For the text-containing cell, return its midpoint in (x, y) coordinate format. 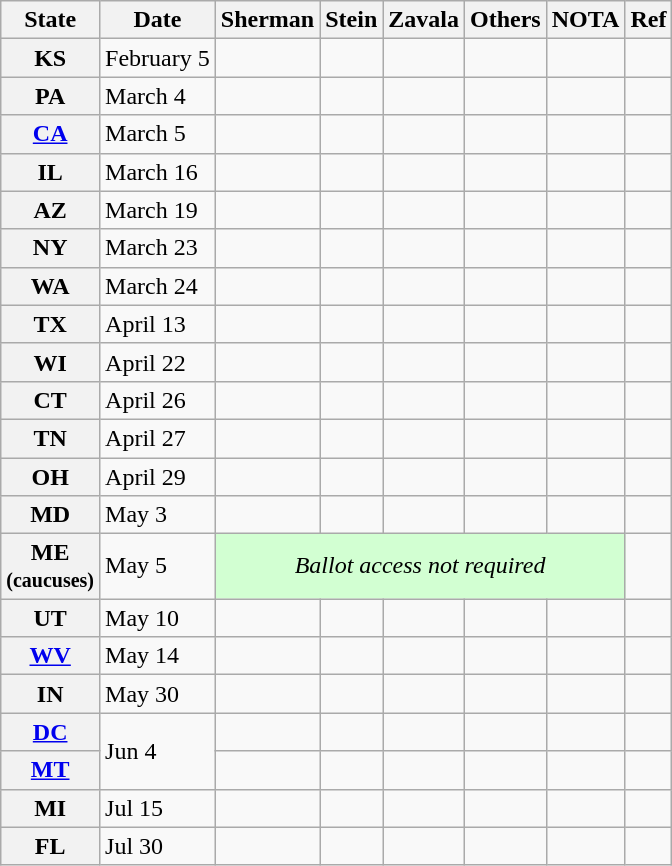
DC (50, 732)
WA (50, 286)
IN (50, 694)
May 10 (158, 618)
PA (50, 96)
May 14 (158, 656)
March 24 (158, 286)
April 22 (158, 362)
April 26 (158, 400)
NOTA (586, 20)
KS (50, 58)
Others (506, 20)
May 5 (158, 566)
May 30 (158, 694)
Jul 30 (158, 846)
MD (50, 515)
NY (50, 248)
March 23 (158, 248)
FL (50, 846)
Stein (352, 20)
April 13 (158, 324)
Jun 4 (158, 751)
Jul 15 (158, 808)
March 5 (158, 134)
CT (50, 400)
ME(caucuses) (50, 566)
WI (50, 362)
CA (50, 134)
March 4 (158, 96)
Zavala (424, 20)
AZ (50, 210)
Ballot access not required (420, 566)
April 29 (158, 477)
March 16 (158, 172)
February 5 (158, 58)
MT (50, 770)
IL (50, 172)
Ref (648, 20)
Sherman (267, 20)
TX (50, 324)
Date (158, 20)
WV (50, 656)
May 3 (158, 515)
April 27 (158, 438)
TN (50, 438)
UT (50, 618)
March 19 (158, 210)
OH (50, 477)
State (50, 20)
MI (50, 808)
